Capture the cell that displays the provided text and extract its (x, y) central coordinate. 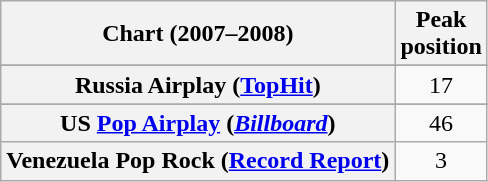
Chart (2007–2008) (198, 34)
Venezuela Pop Rock (Record Report) (198, 161)
US Pop Airplay (Billboard) (198, 123)
Russia Airplay (TopHit) (198, 85)
46 (441, 123)
3 (441, 161)
Peakposition (441, 34)
17 (441, 85)
